Scan for the cell matching the given text and deliver its (X, Y) coordinate at center. 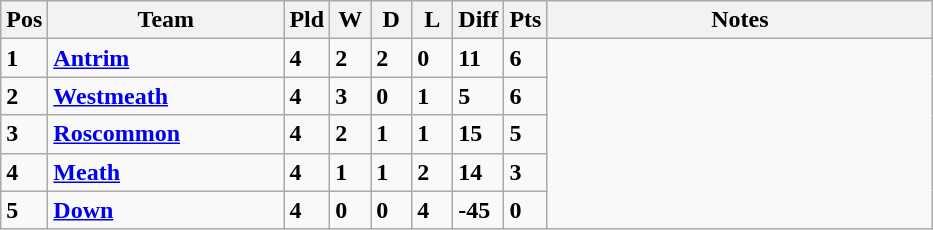
Meath (166, 172)
11 (478, 58)
Roscommon (166, 134)
14 (478, 172)
W (350, 20)
Westmeath (166, 96)
Down (166, 210)
D (392, 20)
Notes (740, 20)
Pld (307, 20)
Team (166, 20)
Antrim (166, 58)
Pos (24, 20)
Pts (526, 20)
15 (478, 134)
-45 (478, 210)
L (432, 20)
Diff (478, 20)
